Return [X, Y] of the center of cell containing provided text 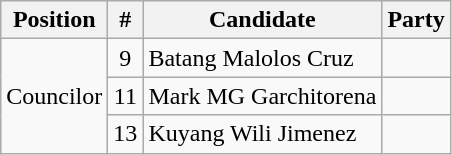
Candidate [262, 20]
Mark MG Garchitorena [262, 96]
Councilor [54, 96]
13 [126, 134]
11 [126, 96]
# [126, 20]
9 [126, 58]
Position [54, 20]
Party [416, 20]
Batang Malolos Cruz [262, 58]
Kuyang Wili Jimenez [262, 134]
